Provide the (X, Y) coordinate of the cell's center where the given text is located.  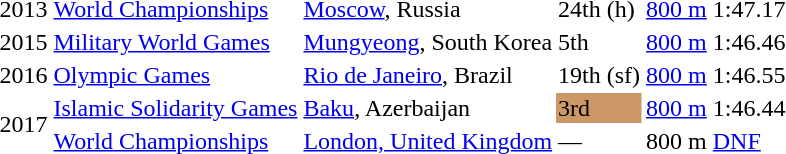
Olympic Games (176, 75)
Military World Games (176, 42)
Baku, Azerbaijan (428, 108)
Mungyeong, South Korea (428, 42)
19th (sf) (600, 75)
5th (600, 42)
Rio de Janeiro, Brazil (428, 75)
Islamic Solidarity Games (176, 108)
3rd (600, 108)
